Identify which cell holds the provided text, then report its (x, y) central coordinate. 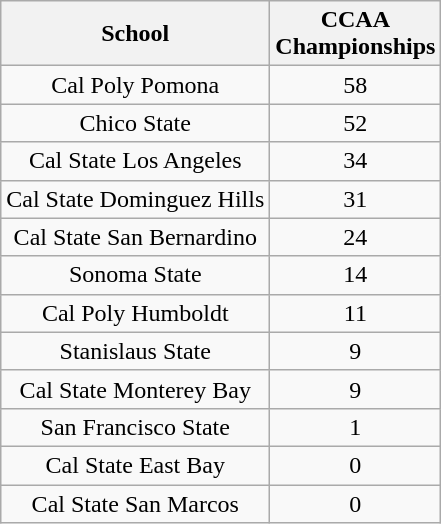
Cal State Los Angeles (136, 161)
24 (356, 237)
School (136, 34)
Chico State (136, 123)
Cal State San Marcos (136, 503)
Cal State Dominguez Hills (136, 199)
52 (356, 123)
34 (356, 161)
Sonoma State (136, 275)
Stanislaus State (136, 351)
14 (356, 275)
58 (356, 85)
Cal State East Bay (136, 465)
Cal State San Bernardino (136, 237)
San Francisco State (136, 427)
11 (356, 313)
1 (356, 427)
CCAAChampionships (356, 34)
31 (356, 199)
Cal Poly Pomona (136, 85)
Cal Poly Humboldt (136, 313)
Cal State Monterey Bay (136, 389)
